Identify which cell holds the provided text, then report its [X, Y] central coordinate. 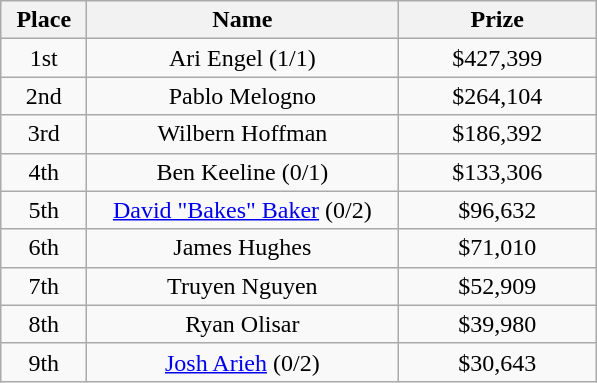
3rd [44, 134]
$39,980 [498, 324]
David "Bakes" Baker (0/2) [242, 210]
$96,632 [498, 210]
Prize [498, 20]
Pablo Melogno [242, 96]
Wilbern Hoffman [242, 134]
$133,306 [498, 172]
$71,010 [498, 248]
5th [44, 210]
$427,399 [498, 58]
$52,909 [498, 286]
7th [44, 286]
Ryan Olisar [242, 324]
Josh Arieh (0/2) [242, 362]
Ari Engel (1/1) [242, 58]
Ben Keeline (0/1) [242, 172]
Name [242, 20]
Truyen Nguyen [242, 286]
James Hughes [242, 248]
$264,104 [498, 96]
9th [44, 362]
2nd [44, 96]
1st [44, 58]
8th [44, 324]
$186,392 [498, 134]
6th [44, 248]
4th [44, 172]
Place [44, 20]
$30,643 [498, 362]
